Extract the (X, Y) coordinate from the center of the cell holding the provided text.  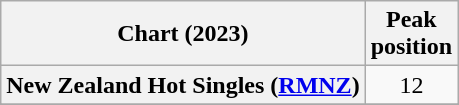
Chart (2023) (183, 34)
Peakposition (411, 34)
12 (411, 85)
New Zealand Hot Singles (RMNZ) (183, 85)
